Identify which cell holds the provided text, then report its (x, y) central coordinate. 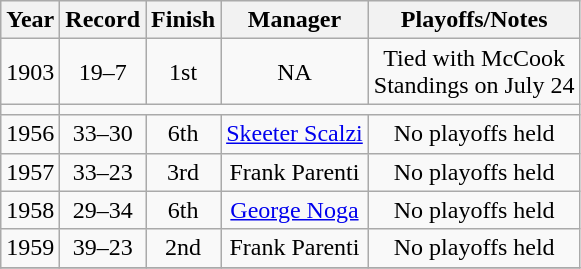
19–7 (103, 72)
1958 (30, 210)
George Noga (295, 210)
Skeeter Scalzi (295, 134)
2nd (184, 248)
3rd (184, 172)
1903 (30, 72)
Finish (184, 20)
33–23 (103, 172)
Playoffs/Notes (474, 20)
Record (103, 20)
1957 (30, 172)
29–34 (103, 210)
33–30 (103, 134)
Year (30, 20)
1959 (30, 248)
Manager (295, 20)
NA (295, 72)
1st (184, 72)
39–23 (103, 248)
Tied with McCook Standings on July 24 (474, 72)
1956 (30, 134)
